Find where the given text appears and provide that cell's center as [x, y] coordinate. 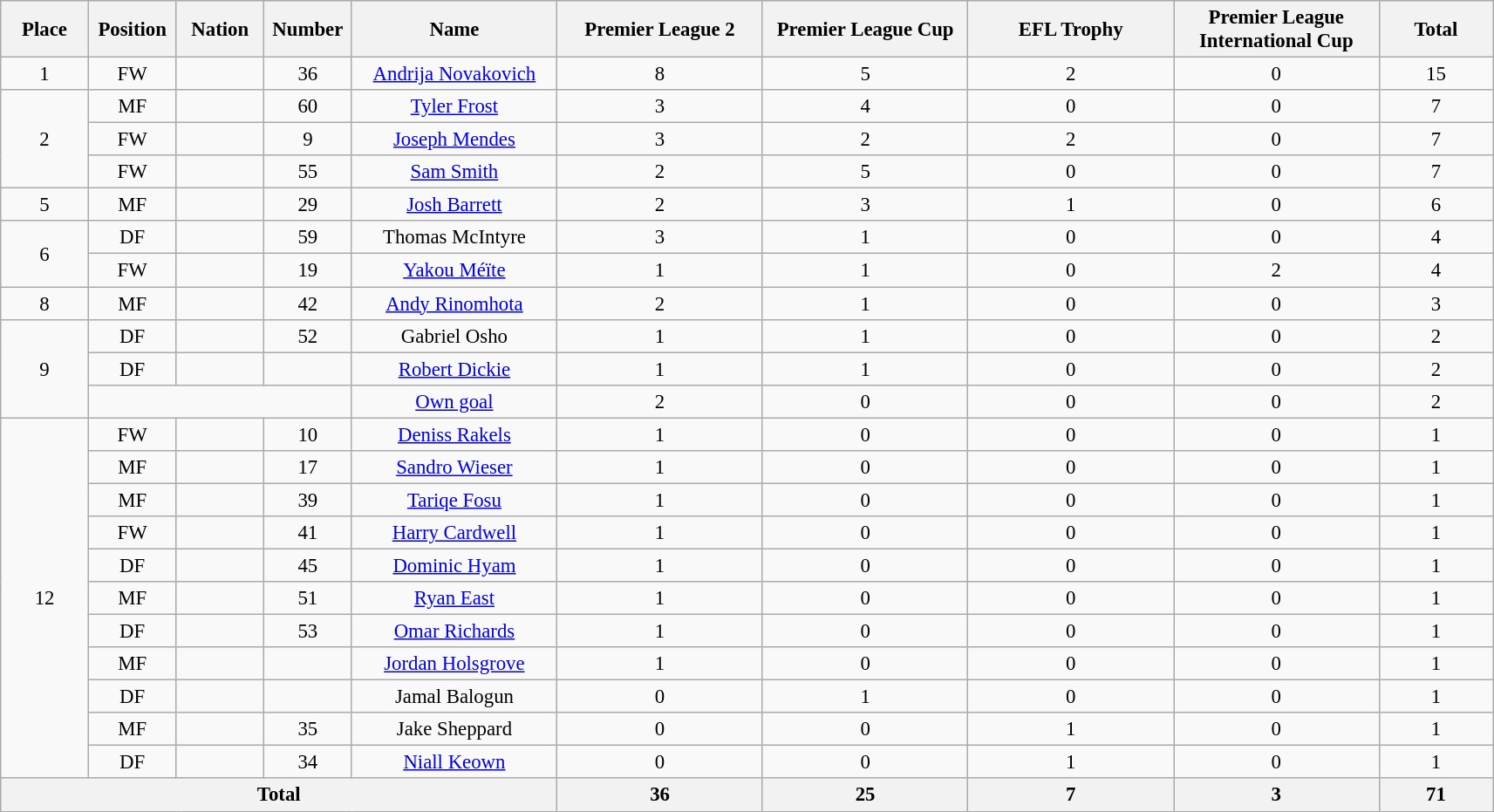
Own goal [454, 401]
53 [309, 631]
10 [309, 434]
Deniss Rakels [454, 434]
Name [454, 30]
Thomas McIntyre [454, 238]
Joseph Mendes [454, 140]
Premier League Cup [865, 30]
Dominic Hyam [454, 565]
Harry Cardwell [454, 533]
Number [309, 30]
25 [865, 795]
Place [45, 30]
Josh Barrett [454, 205]
Gabriel Osho [454, 336]
45 [309, 565]
15 [1436, 74]
42 [309, 304]
60 [309, 106]
Andy Rinomhota [454, 304]
Ryan East [454, 598]
EFL Trophy [1071, 30]
Tariqe Fosu [454, 500]
17 [309, 467]
Sam Smith [454, 172]
52 [309, 336]
Robert Dickie [454, 369]
Sandro Wieser [454, 467]
Yakou Méïte [454, 270]
39 [309, 500]
Andrija Novakovich [454, 74]
19 [309, 270]
Omar Richards [454, 631]
Premier League 2 [660, 30]
41 [309, 533]
35 [309, 729]
71 [1436, 795]
Jamal Balogun [454, 697]
Nation [220, 30]
Premier League International Cup [1277, 30]
29 [309, 205]
Niall Keown [454, 762]
34 [309, 762]
Tyler Frost [454, 106]
Jordan Holsgrove [454, 664]
Jake Sheppard [454, 729]
51 [309, 598]
59 [309, 238]
Position [133, 30]
55 [309, 172]
12 [45, 598]
